Scan for the cell matching the given text and deliver its [X, Y] coordinate at center. 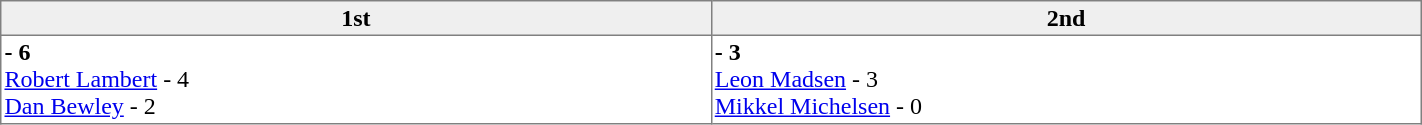
- 3Leon Madsen - 3Mikkel Michelsen - 0 [1066, 79]
1st [356, 18]
- 6Robert Lambert - 4Dan Bewley - 2 [356, 79]
2nd [1066, 18]
